Return (x, y) of the center of cell containing provided text 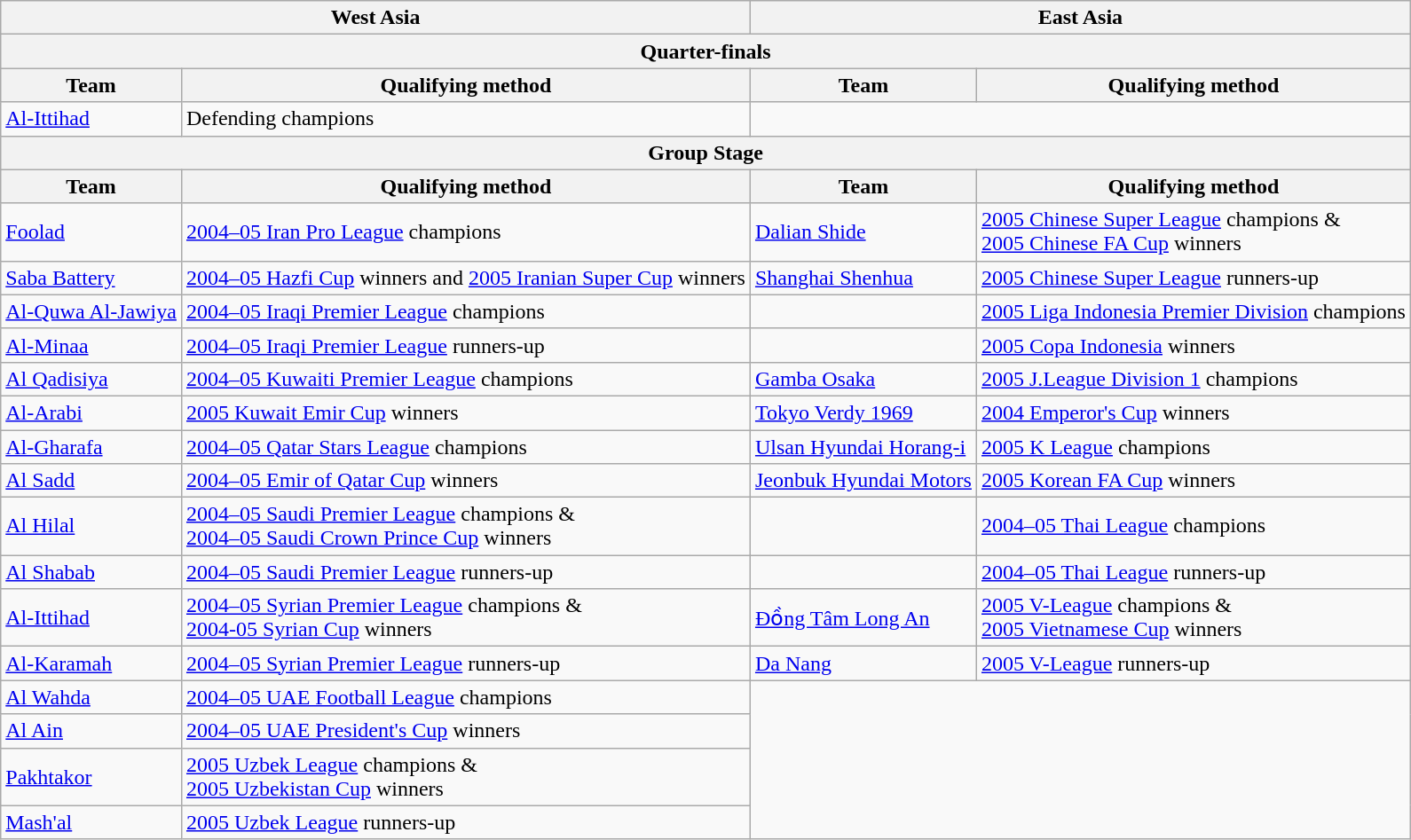
Ulsan Hyundai Horang-i (863, 446)
2004–05 Iraqi Premier League champions (465, 311)
2004–05 Iraqi Premier League runners-up (465, 345)
2004–05 Thai League runners-up (1193, 572)
Dalian Shide (863, 232)
Al-Gharafa (91, 446)
Al Shabab (91, 572)
Al Ain (91, 731)
2004–05 Thai League champions (1193, 527)
Gamba Osaka (863, 379)
2004–05 Iran Pro League champions (465, 232)
2005 Liga Indonesia Premier Division champions (1193, 311)
2005 Uzbek League runners-up (465, 822)
2005 V-League runners-up (1193, 663)
2004–05 Kuwaiti Premier League champions (465, 379)
2005 Chinese Super League champions &2005 Chinese FA Cup winners (1193, 232)
2004–05 Qatar Stars League champions (465, 446)
Al Hilal (91, 527)
2004–05 UAE Football League champions (465, 697)
2005 Kuwait Emir Cup winners (465, 412)
2004–05 Syrian Premier League champions &2004-05 Syrian Cup winners (465, 617)
2005 Chinese Super League runners-up (1193, 278)
Defending champions (465, 119)
Al Qadisiya (91, 379)
2004–05 Saudi Premier League runners-up (465, 572)
Al-Karamah (91, 663)
2005 Uzbek League champions &2005 Uzbekistan Cup winners (465, 777)
2004–05 Saudi Premier League champions &2004–05 Saudi Crown Prince Cup winners (465, 527)
2005 Korean FA Cup winners (1193, 481)
Al-Quwa Al-Jawiya (91, 311)
West Asia (376, 18)
East Asia (1080, 18)
Jeonbuk Hyundai Motors (863, 481)
2004–05 UAE President's Cup winners (465, 731)
Shanghai Shenhua (863, 278)
2004–05 Emir of Qatar Cup winners (465, 481)
2005 J.League Division 1 champions (1193, 379)
Foolad (91, 232)
Da Nang (863, 663)
2005 K League champions (1193, 446)
Al-Arabi (91, 412)
Đồng Tâm Long An (863, 617)
2004–05 Hazfi Cup winners and 2005 Iranian Super Cup winners (465, 278)
2005 V-League champions &2005 Vietnamese Cup winners (1193, 617)
2005 Copa Indonesia winners (1193, 345)
Mash'al (91, 822)
2004 Emperor's Cup winners (1193, 412)
Al Sadd (91, 481)
Al Wahda (91, 697)
Quarter-finals (706, 51)
Tokyo Verdy 1969 (863, 412)
2004–05 Syrian Premier League runners-up (465, 663)
Pakhtakor (91, 777)
Al-Minaa (91, 345)
Group Stage (706, 153)
Saba Battery (91, 278)
